Return the [X, Y] coordinate for the center point of the cell that contains the specified text.  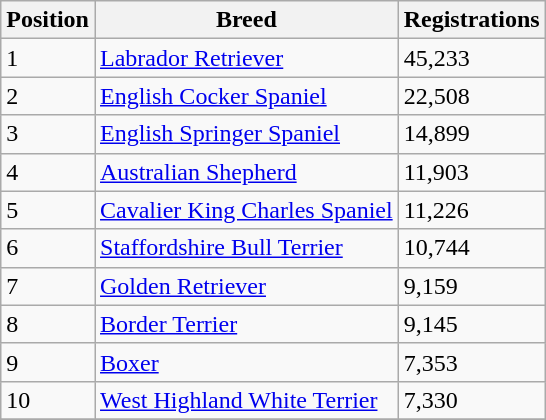
Boxer [246, 362]
7 [48, 286]
Position [48, 20]
Border Terrier [246, 324]
45,233 [472, 58]
11,903 [472, 172]
6 [48, 248]
Breed [246, 20]
Labrador Retriever [246, 58]
Australian Shepherd [246, 172]
11,226 [472, 210]
9,145 [472, 324]
2 [48, 96]
14,899 [472, 134]
9 [48, 362]
English Springer Spaniel [246, 134]
4 [48, 172]
1 [48, 58]
7,330 [472, 400]
Staffordshire Bull Terrier [246, 248]
English Cocker Spaniel [246, 96]
7,353 [472, 362]
3 [48, 134]
5 [48, 210]
10 [48, 400]
9,159 [472, 286]
Golden Retriever [246, 286]
22,508 [472, 96]
Registrations [472, 20]
Cavalier King Charles Spaniel [246, 210]
West Highland White Terrier [246, 400]
10,744 [472, 248]
8 [48, 324]
